From the cell containing the given text, extract its center point as (X, Y) coordinate. 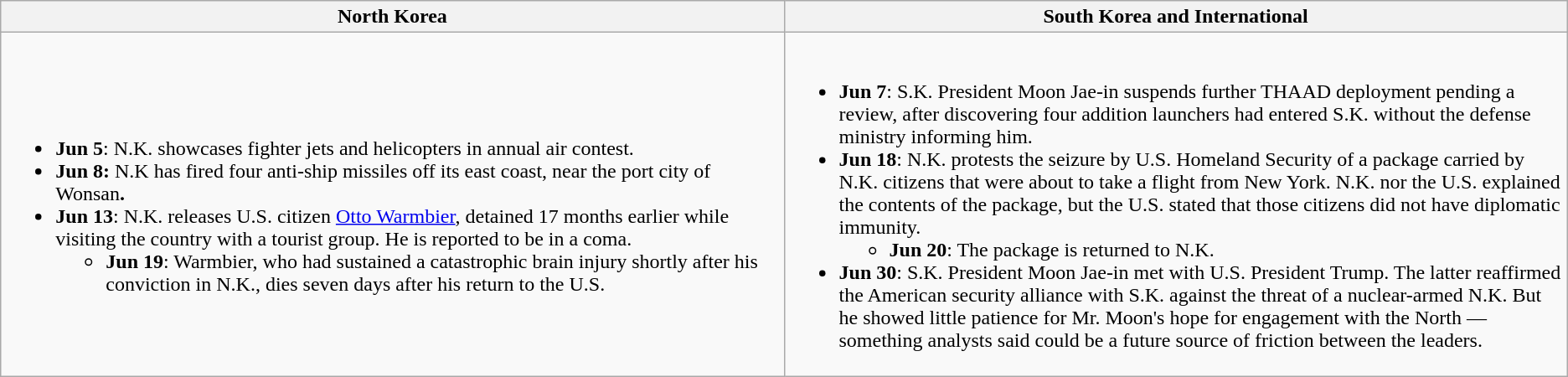
North Korea (392, 17)
South Korea and International (1176, 17)
